Return (X, Y) of the center of cell containing provided text 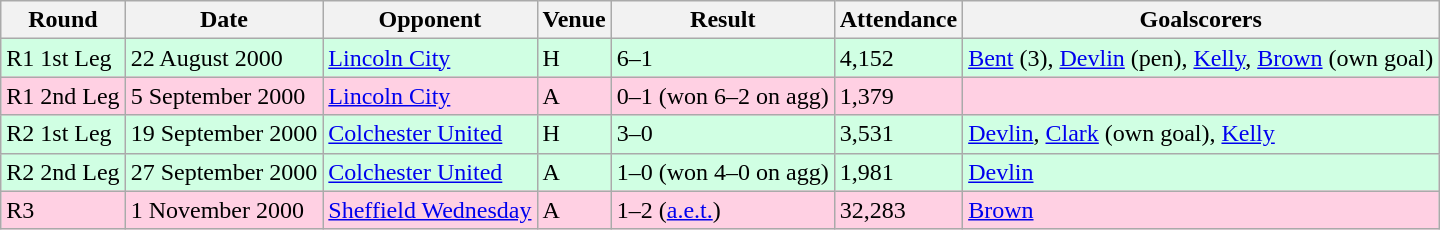
1 November 2000 (224, 210)
6–1 (722, 58)
3–0 (722, 134)
3,531 (898, 134)
Devlin (1201, 172)
Venue (574, 20)
Result (722, 20)
Bent (3), Devlin (pen), Kelly, Brown (own goal) (1201, 58)
R3 (63, 210)
19 September 2000 (224, 134)
1–2 (a.e.t.) (722, 210)
Opponent (430, 20)
5 September 2000 (224, 96)
32,283 (898, 210)
1–0 (won 4–0 on agg) (722, 172)
R1 2nd Leg (63, 96)
Goalscorers (1201, 20)
22 August 2000 (224, 58)
1,379 (898, 96)
R2 2nd Leg (63, 172)
0–1 (won 6–2 on agg) (722, 96)
1,981 (898, 172)
R2 1st Leg (63, 134)
4,152 (898, 58)
Round (63, 20)
Sheffield Wednesday (430, 210)
Attendance (898, 20)
Devlin, Clark (own goal), Kelly (1201, 134)
Date (224, 20)
27 September 2000 (224, 172)
Brown (1201, 210)
R1 1st Leg (63, 58)
